Capture the cell that displays the provided text and extract its (X, Y) central coordinate. 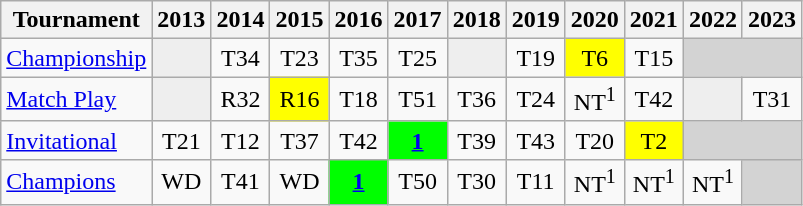
T2 (654, 140)
R32 (240, 100)
T23 (300, 58)
T43 (536, 140)
Invitational (76, 140)
T36 (476, 100)
T35 (358, 58)
Championship (76, 58)
T30 (476, 182)
2014 (240, 20)
2015 (300, 20)
T20 (594, 140)
2018 (476, 20)
2016 (358, 20)
2021 (654, 20)
T34 (240, 58)
T51 (418, 100)
2022 (712, 20)
2017 (418, 20)
T12 (240, 140)
2019 (536, 20)
T25 (418, 58)
T24 (536, 100)
T39 (476, 140)
T41 (240, 182)
Champions (76, 182)
T15 (654, 58)
T19 (536, 58)
T37 (300, 140)
T31 (772, 100)
Match Play (76, 100)
2023 (772, 20)
T11 (536, 182)
R16 (300, 100)
2013 (182, 20)
T50 (418, 182)
T18 (358, 100)
T6 (594, 58)
Tournament (76, 20)
T21 (182, 140)
2020 (594, 20)
